Determine the (X, Y) coordinate at the center of the cell enclosing the given text.  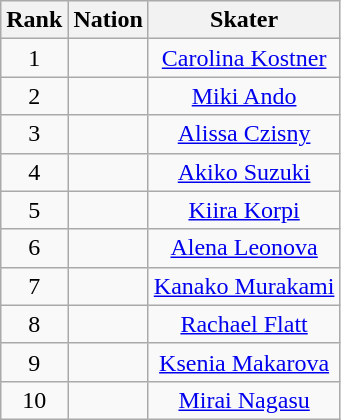
8 (34, 324)
1 (34, 58)
Rachael Flatt (244, 324)
4 (34, 172)
Kanako Murakami (244, 286)
Alena Leonova (244, 248)
Rank (34, 20)
3 (34, 134)
10 (34, 400)
Mirai Nagasu (244, 400)
Akiko Suzuki (244, 172)
Nation (108, 20)
7 (34, 286)
6 (34, 248)
Miki Ando (244, 96)
Kiira Korpi (244, 210)
2 (34, 96)
Skater (244, 20)
Carolina Kostner (244, 58)
Ksenia Makarova (244, 362)
9 (34, 362)
Alissa Czisny (244, 134)
5 (34, 210)
